Determine the (X, Y) coordinate at the center of the cell enclosing the given text.  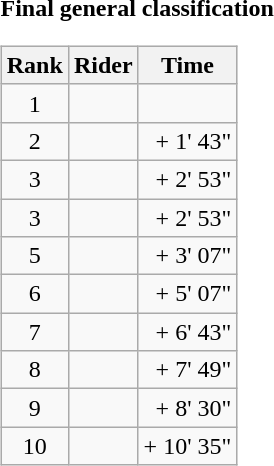
8 (34, 370)
Rank (34, 65)
+ 10' 35" (188, 446)
6 (34, 294)
2 (34, 141)
Rider (103, 65)
9 (34, 408)
5 (34, 256)
+ 8' 30" (188, 408)
+ 3' 07" (188, 256)
7 (34, 332)
+ 6' 43" (188, 332)
+ 1' 43" (188, 141)
10 (34, 446)
+ 5' 07" (188, 294)
Time (188, 65)
+ 7' 49" (188, 370)
1 (34, 103)
